Locate the cell with the specified text and output its [X, Y] center coordinate. 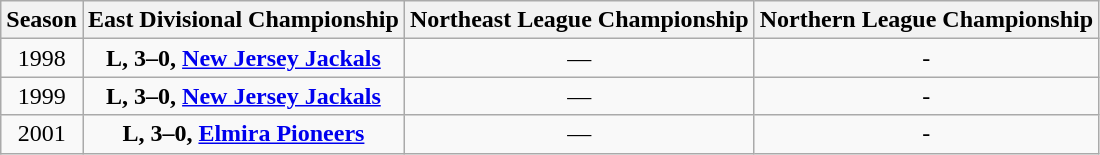
Northeast League Championship [579, 20]
2001 [42, 134]
East Divisional Championship [243, 20]
Season [42, 20]
1998 [42, 58]
1999 [42, 96]
L, 3–0, Elmira Pioneers [243, 134]
Northern League Championship [926, 20]
